Detect which cell encompasses the target text, then output its [X, Y] center coordinate. 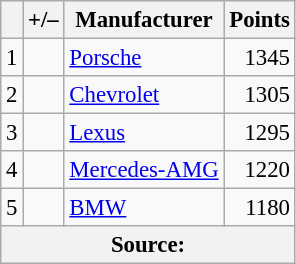
Points [260, 20]
1180 [260, 208]
Source: [148, 245]
BMW [144, 208]
1 [12, 58]
Porsche [144, 58]
1345 [260, 58]
Lexus [144, 133]
1295 [260, 133]
3 [12, 133]
5 [12, 208]
1220 [260, 170]
Manufacturer [144, 20]
4 [12, 170]
Chevrolet [144, 95]
+/– [44, 20]
Mercedes-AMG [144, 170]
2 [12, 95]
1305 [260, 95]
